Return [x, y] of the center of cell containing provided text 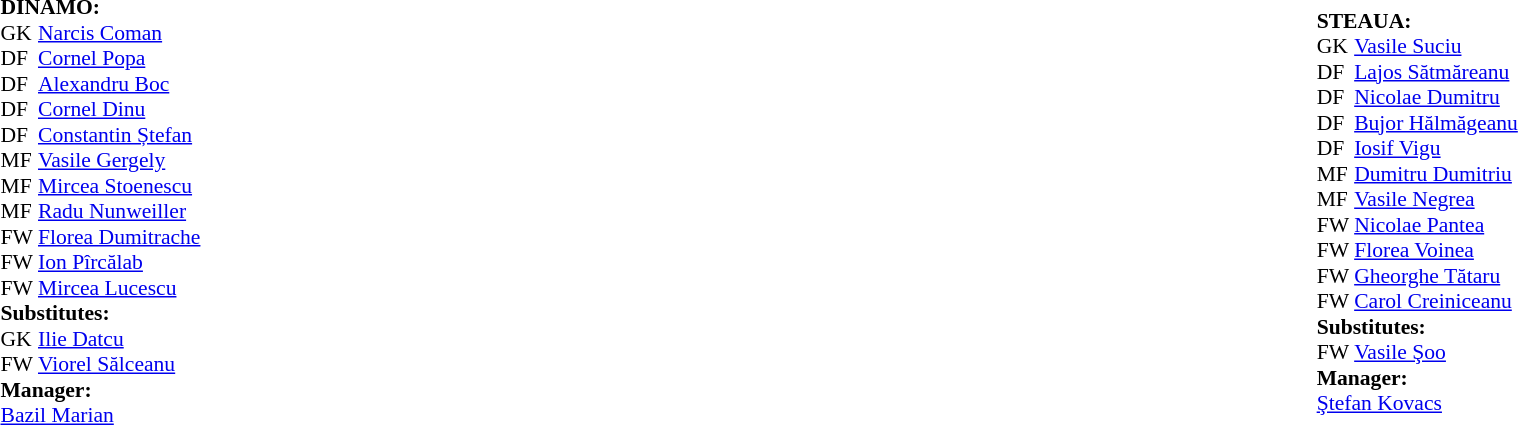
Ştefan Kovacs [1418, 403]
Vasile Şoo [1436, 352]
Bujor Hălmăgeanu [1436, 122]
Mircea Lucescu [119, 288]
Viorel Sălceanu [119, 365]
Cornel Popa [119, 59]
Carol Creiniceanu [1436, 301]
Mircea Stoenescu [119, 186]
Iosif Vigu [1436, 148]
Dumitru Dumitriu [1436, 173]
Lajos Sătmăreanu [1436, 71]
Nicolae Pantea [1436, 224]
Vasile Negrea [1436, 199]
Vasile Suciu [1436, 46]
Florea Voinea [1436, 250]
Nicolae Dumitru [1436, 97]
Ion Pîrcălab [119, 263]
Vasile Gergely [119, 161]
Alexandru Boc [119, 84]
Constantin Ștefan [119, 135]
STEAUA: [1418, 20]
Gheorghe Tătaru [1436, 275]
Radu Nunweiller [119, 211]
Florea Dumitrache [119, 237]
Ilie Datcu [119, 339]
Cornel Dinu [119, 109]
Narcis Coman [119, 33]
